Extract the [X, Y] coordinate from the center of the cell holding the provided text.  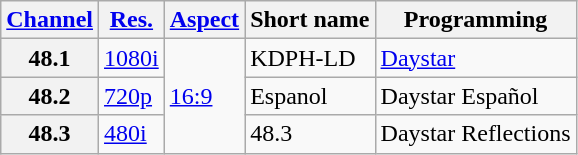
720p [132, 96]
Daystar [476, 58]
Aspect [204, 20]
48.1 [50, 58]
1080i [132, 58]
Res. [132, 20]
Daystar Reflections [476, 134]
Short name [310, 20]
48.2 [50, 96]
Channel [50, 20]
480i [132, 134]
KDPH-LD [310, 58]
16:9 [204, 96]
Daystar Español [476, 96]
Programming [476, 20]
Espanol [310, 96]
